Determine the [X, Y] coordinate at the center of the cell enclosing the given text.  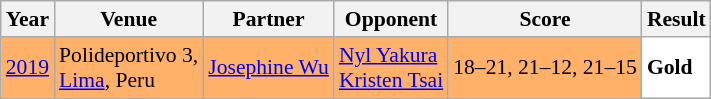
Year [28, 19]
Opponent [391, 19]
2019 [28, 68]
Polideportivo 3,Lima, Peru [128, 68]
Nyl Yakura Kristen Tsai [391, 68]
Josephine Wu [268, 68]
18–21, 21–12, 21–15 [545, 68]
Score [545, 19]
Venue [128, 19]
Gold [676, 68]
Result [676, 19]
Partner [268, 19]
